Provide the (x, y) coordinate of the cell's center where the given text is located.  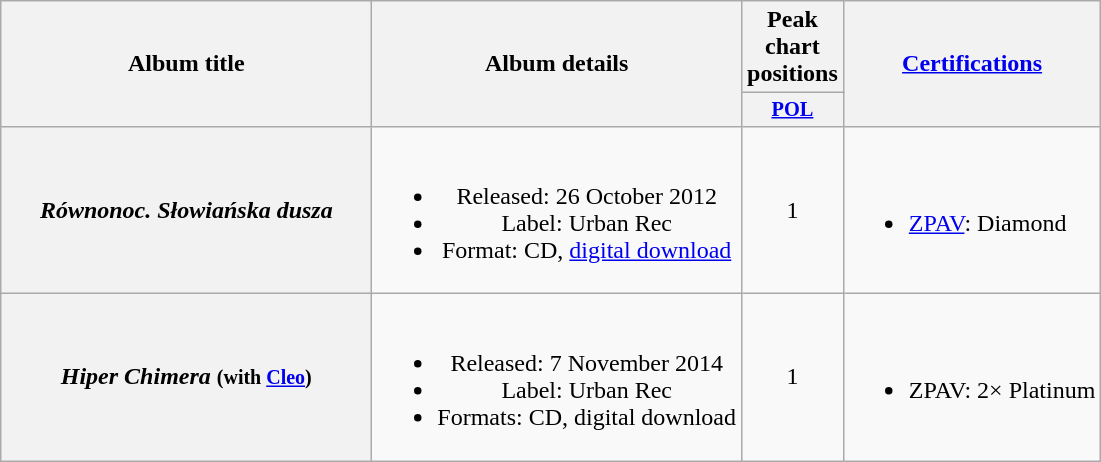
POL (793, 110)
Released: 7 November 2014Label: Urban RecFormats: CD, digital download (557, 378)
Released: 26 October 2012Label: Urban RecFormat: CD, digital download (557, 210)
Album details (557, 64)
ZPAV: Diamond (972, 210)
Album title (186, 64)
Certifications (972, 64)
Równonoc. Słowiańska dusza (186, 210)
Hiper Chimera (with Cleo) (186, 378)
Peak chart positions (793, 47)
ZPAV: 2× Platinum (972, 378)
